Output the (X, Y) coordinate of the center of the cell containing the given text.  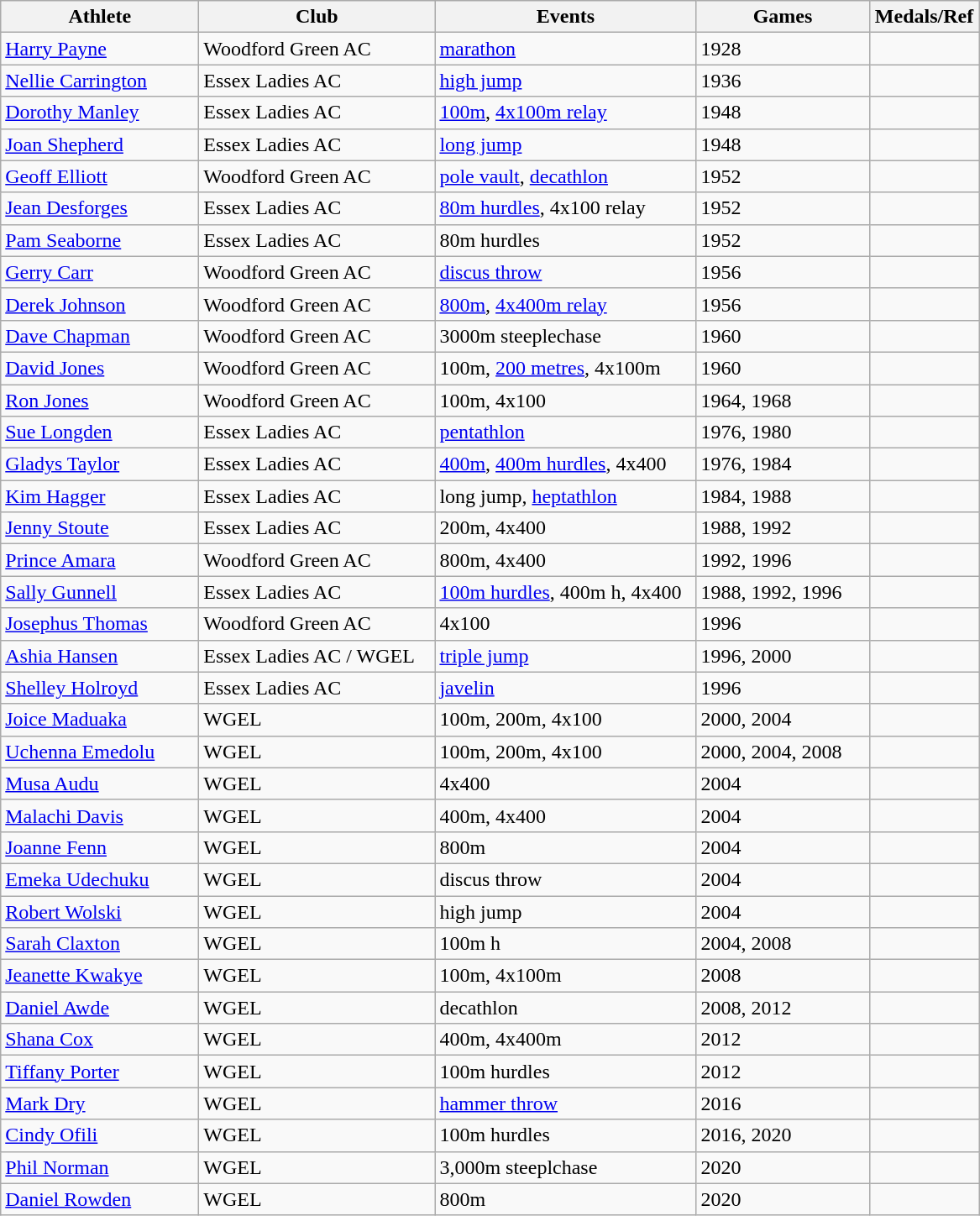
Cindy Ofili (100, 1135)
javelin (566, 688)
long jump (566, 144)
Gerry Carr (100, 272)
Dorothy Manley (100, 113)
1936 (783, 81)
2000, 2004 (783, 720)
80m hurdles (566, 240)
Geoff Elliott (100, 176)
Sally Gunnell (100, 592)
1988, 1992 (783, 528)
1996, 2000 (783, 656)
decathlon (566, 1008)
Nellie Carrington (100, 81)
Essex Ladies AC / WGEL (317, 656)
100m, 200 metres, 4x100m (566, 368)
400m, 4x400m (566, 1040)
1992, 1996 (783, 560)
3000m steeplechase (566, 336)
Athlete (100, 17)
Joanne Fenn (100, 847)
400m, 4x400 (566, 815)
Joan Shepherd (100, 144)
Jenny Stoute (100, 528)
1976, 1980 (783, 432)
100m, 4x100m relay (566, 113)
Josephus Thomas (100, 624)
2000, 2004, 2008 (783, 752)
Joice Maduaka (100, 720)
80m hurdles, 4x100 relay (566, 208)
Phil Norman (100, 1167)
Kim Hagger (100, 496)
triple jump (566, 656)
Medals/Ref (924, 17)
Emeka Udechuku (100, 879)
Tiffany Porter (100, 1072)
1976, 1984 (783, 464)
Gladys Taylor (100, 464)
100m h (566, 944)
200m, 4x400 (566, 528)
Dave Chapman (100, 336)
hammer throw (566, 1103)
Jean Desforges (100, 208)
pole vault, decathlon (566, 176)
100m hurdles, 400m h, 4x400 (566, 592)
Sarah Claxton (100, 944)
Robert Wolski (100, 911)
Jeanette Kwakye (100, 976)
1984, 1988 (783, 496)
Events (566, 17)
4x400 (566, 784)
Daniel Awde (100, 1008)
800m, 4x400 (566, 560)
Sue Longden (100, 432)
Mark Dry (100, 1103)
100m, 4x100 (566, 401)
Prince Amara (100, 560)
Derek Johnson (100, 304)
2016, 2020 (783, 1135)
Daniel Rowden (100, 1199)
800m, 4x400m relay (566, 304)
Pam Seaborne (100, 240)
Shelley Holroyd (100, 688)
Musa Audu (100, 784)
2008, 2012 (783, 1008)
100m, 4x100m (566, 976)
1964, 1968 (783, 401)
400m, 400m hurdles, 4x400 (566, 464)
Harry Payne (100, 49)
Shana Cox (100, 1040)
2008 (783, 976)
long jump, heptathlon (566, 496)
Uchenna Emedolu (100, 752)
David Jones (100, 368)
1988, 1992, 1996 (783, 592)
2004, 2008 (783, 944)
2016 (783, 1103)
Malachi Davis (100, 815)
3,000m steeplchase (566, 1167)
Games (783, 17)
Ashia Hansen (100, 656)
pentathlon (566, 432)
1928 (783, 49)
4x100 (566, 624)
Ron Jones (100, 401)
Club (317, 17)
marathon (566, 49)
